Capture the cell that displays the provided text and extract its (x, y) central coordinate. 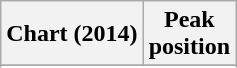
Chart (2014) (72, 34)
Peakposition (189, 34)
